Return (x, y) of the center of cell containing provided text 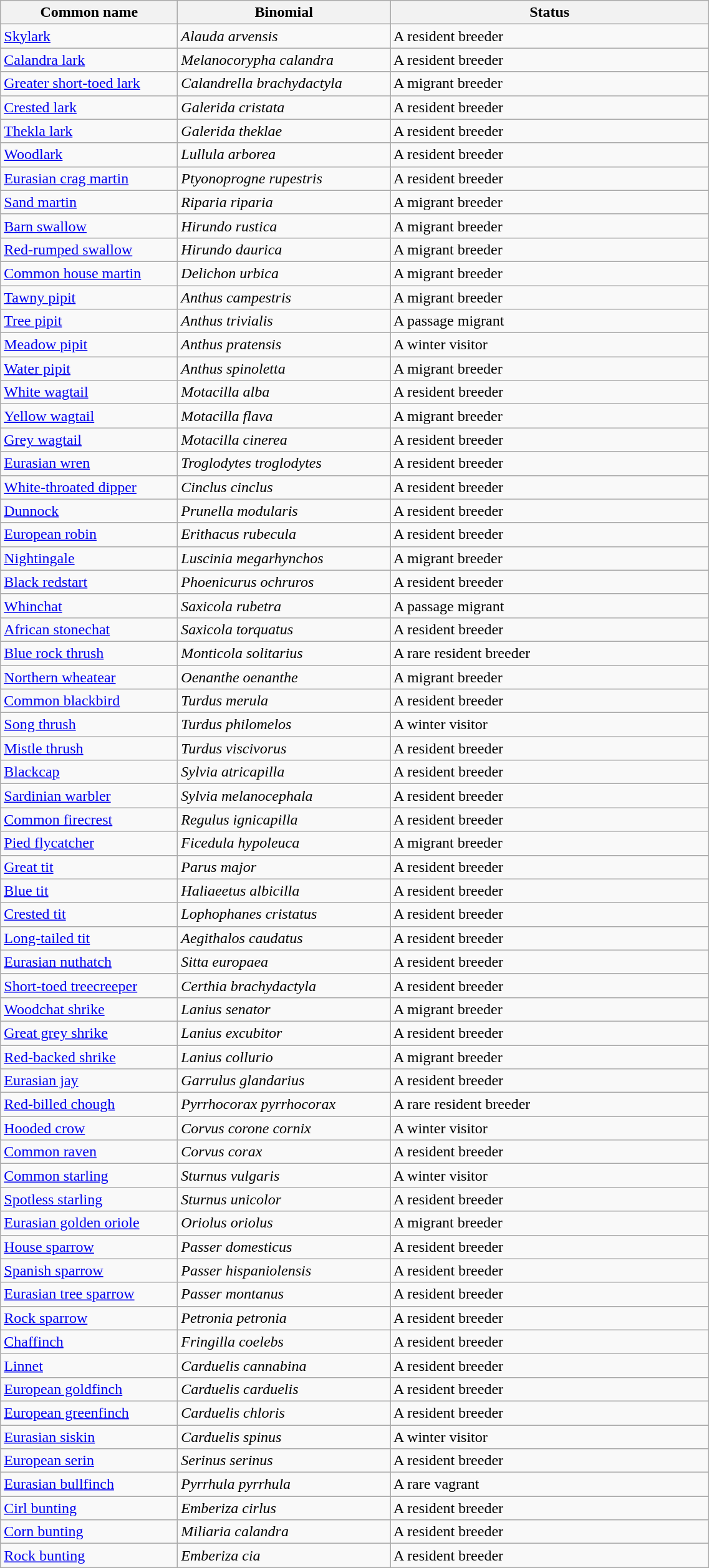
Turdus philomelos (284, 725)
European greenfinch (89, 1413)
Mistle thrush (89, 748)
Erithacus rubecula (284, 535)
Carduelis cannabina (284, 1365)
Miliaria calandra (284, 1532)
Anthus spinoletta (284, 369)
Common house martin (89, 273)
Common blackbird (89, 701)
Eurasian jay (89, 1081)
Pyrrhocorax pyrrhocorax (284, 1105)
Passer montanus (284, 1294)
Common name (89, 12)
Woodlark (89, 155)
Monticola solitarius (284, 653)
Spanish sparrow (89, 1270)
Parus major (284, 867)
Galerida theklae (284, 131)
Lophophanes cristatus (284, 914)
Binomial (284, 12)
Great grey shrike (89, 1033)
Galerida cristata (284, 107)
Hooded crow (89, 1128)
Motacilla cinerea (284, 440)
Hirundo daurica (284, 249)
Serinus serinus (284, 1461)
Garrulus glandarius (284, 1081)
Northern wheatear (89, 677)
European serin (89, 1461)
Blue tit (89, 891)
European robin (89, 535)
Cirl bunting (89, 1508)
Corvus corax (284, 1152)
Woodchat shrike (89, 1009)
Ficedula hypoleuca (284, 843)
Troglodytes troglodytes (284, 463)
Skylark (89, 36)
Eurasian wren (89, 463)
Red-rumped swallow (89, 249)
Lullula arborea (284, 155)
Blue rock thrush (89, 653)
Blackcap (89, 772)
Greater short-toed lark (89, 84)
Water pipit (89, 369)
Phoenicurus ochruros (284, 582)
Eurasian crag martin (89, 178)
Pied flycatcher (89, 843)
Spotless starling (89, 1199)
House sparrow (89, 1247)
Eurasian nuthatch (89, 962)
Tawny pipit (89, 298)
Lanius collurio (284, 1057)
Black redstart (89, 582)
Nightingale (89, 558)
Linnet (89, 1365)
Carduelis chloris (284, 1413)
Sylvia melanocephala (284, 796)
Anthus pratensis (284, 345)
Eurasian tree sparrow (89, 1294)
African stonechat (89, 629)
Long-tailed tit (89, 938)
Pyrrhula pyrrhula (284, 1484)
Corn bunting (89, 1532)
Eurasian golden oriole (89, 1223)
Common starling (89, 1176)
Anthus trivialis (284, 321)
Regulus ignicapilla (284, 820)
Prunella modularis (284, 511)
Melanocorypha calandra (284, 60)
Crested lark (89, 107)
Calandrella brachydactyla (284, 84)
Emberiza cia (284, 1556)
Rock bunting (89, 1556)
Passer domesticus (284, 1247)
Lanius senator (284, 1009)
Motacilla alba (284, 392)
Great tit (89, 867)
Luscinia megarhynchos (284, 558)
Tree pipit (89, 321)
Alauda arvensis (284, 36)
Status (550, 12)
Whinchat (89, 606)
European goldfinch (89, 1389)
Thekla lark (89, 131)
Lanius excubitor (284, 1033)
Short-toed treecreeper (89, 985)
Meadow pipit (89, 345)
Oriolus oriolus (284, 1223)
Ptyonoprogne rupestris (284, 178)
Cinclus cinclus (284, 487)
Song thrush (89, 725)
Red-backed shrike (89, 1057)
Rock sparrow (89, 1318)
Petronia petronia (284, 1318)
Crested tit (89, 914)
Grey wagtail (89, 440)
Turdus viscivorus (284, 748)
Motacilla flava (284, 416)
Anthus campestris (284, 298)
Common firecrest (89, 820)
A rare vagrant (550, 1484)
Delichon urbica (284, 273)
Haliaeetus albicilla (284, 891)
Common raven (89, 1152)
Sardinian warbler (89, 796)
Saxicola rubetra (284, 606)
Riparia riparia (284, 202)
Saxicola torquatus (284, 629)
Dunnock (89, 511)
Chaffinch (89, 1342)
Eurasian bullfinch (89, 1484)
Sitta europaea (284, 962)
Passer hispaniolensis (284, 1270)
White-throated dipper (89, 487)
Aegithalos caudatus (284, 938)
Carduelis spinus (284, 1436)
Fringilla coelebs (284, 1342)
Eurasian siskin (89, 1436)
Calandra lark (89, 60)
Certhia brachydactyla (284, 985)
Oenanthe oenanthe (284, 677)
Emberiza cirlus (284, 1508)
Corvus corone cornix (284, 1128)
Sturnus vulgaris (284, 1176)
Barn swallow (89, 226)
Carduelis carduelis (284, 1389)
Yellow wagtail (89, 416)
Sand martin (89, 202)
Hirundo rustica (284, 226)
White wagtail (89, 392)
Turdus merula (284, 701)
Red-billed chough (89, 1105)
Sturnus unicolor (284, 1199)
Sylvia atricapilla (284, 772)
